Search for the cell housing the specified text and yield its [X, Y] center coordinate. 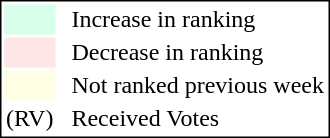
Not ranked previous week [198, 85]
Increase in ranking [198, 19]
(RV) [29, 119]
Received Votes [198, 119]
Decrease in ranking [198, 53]
